Scan for the cell matching the given text and deliver its [X, Y] coordinate at center. 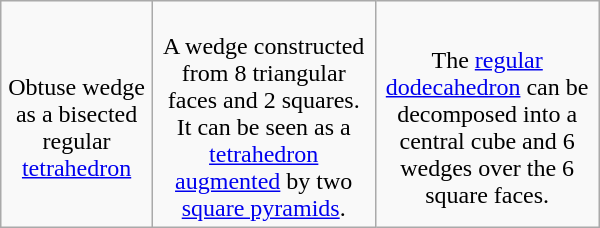
The regular dodecahedron can be decomposed into a central cube and 6 wedges over the 6 square faces. [487, 114]
Obtuse wedge as a bisected regular tetrahedron [77, 114]
A wedge constructed from 8 triangular faces and 2 squares. It can be seen as a tetrahedron augmented by two square pyramids. [264, 114]
